Search for the cell housing the specified text and yield its [x, y] center coordinate. 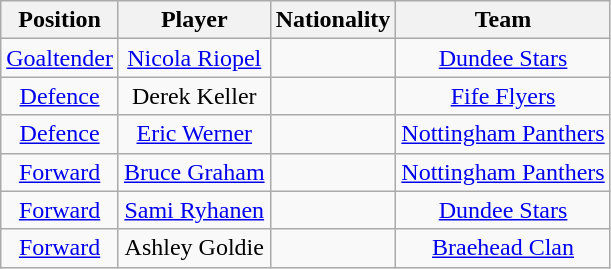
Team [503, 20]
Ashley Goldie [194, 248]
Eric Werner [194, 134]
Player [194, 20]
Nicola Riopel [194, 58]
Braehead Clan [503, 248]
Derek Keller [194, 96]
Nationality [333, 20]
Goaltender [60, 58]
Sami Ryhanen [194, 210]
Position [60, 20]
Bruce Graham [194, 172]
Fife Flyers [503, 96]
